Return (x, y) of the center of cell containing provided text 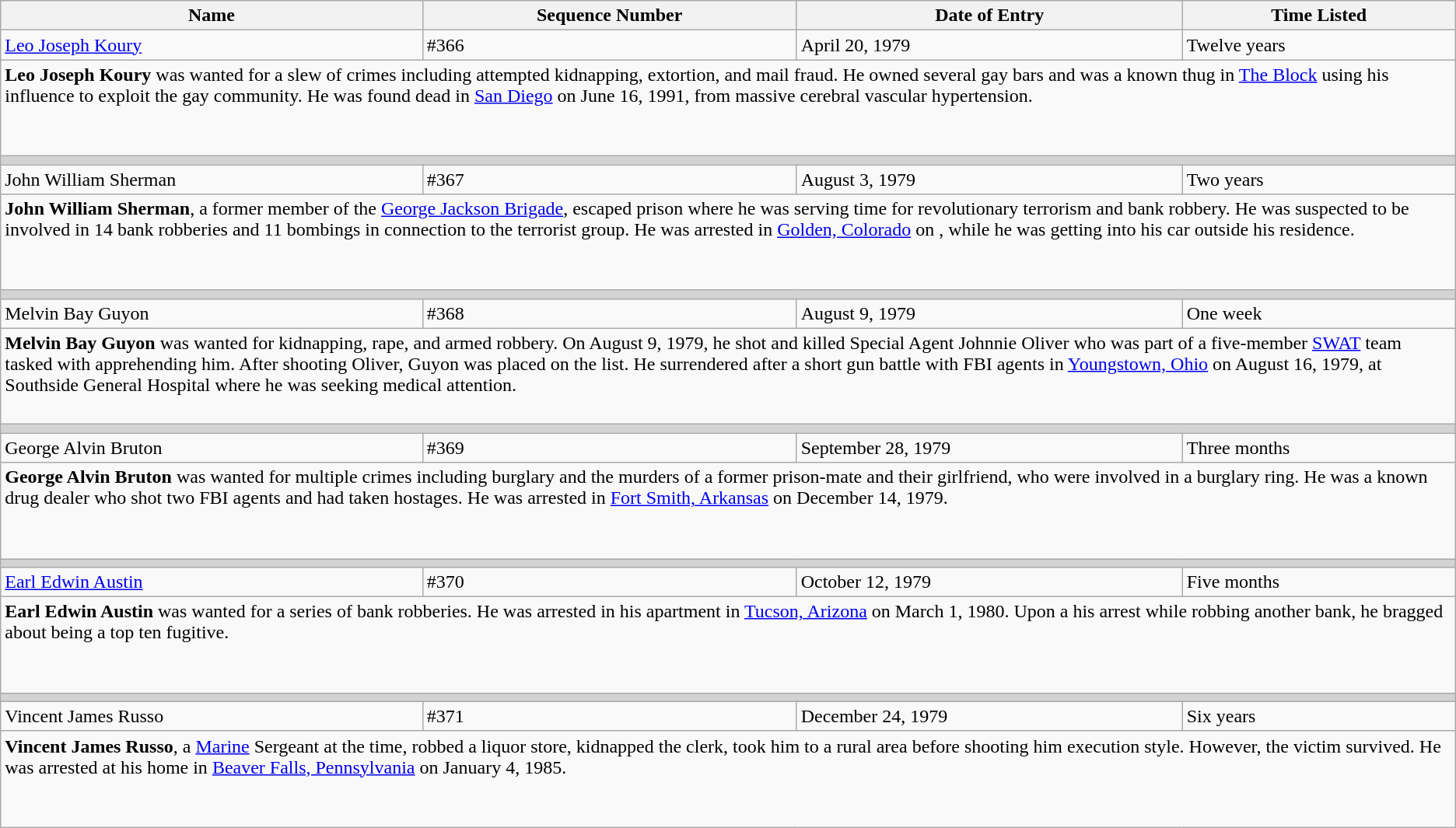
Date of Entry (989, 16)
August 3, 1979 (989, 180)
Five months (1319, 582)
Earl Edwin Austin (212, 582)
#370 (610, 582)
John William Sherman (212, 180)
Two years (1319, 180)
August 9, 1979 (989, 313)
October 12, 1979 (989, 582)
Name (212, 16)
Time Listed (1319, 16)
#371 (610, 716)
Six years (1319, 716)
Sequence Number (610, 16)
Melvin Bay Guyon (212, 313)
September 28, 1979 (989, 448)
Twelve years (1319, 45)
December 24, 1979 (989, 716)
#369 (610, 448)
#368 (610, 313)
Three months (1319, 448)
George Alvin Bruton (212, 448)
Vincent James Russo (212, 716)
#367 (610, 180)
#366 (610, 45)
April 20, 1979 (989, 45)
Leo Joseph Koury (212, 45)
One week (1319, 313)
